Detect which cell encompasses the target text, then output its [X, Y] center coordinate. 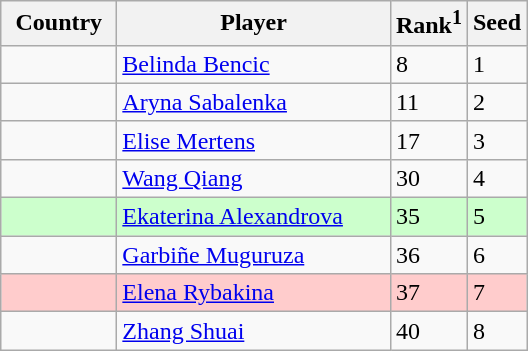
1 [496, 64]
37 [428, 293]
17 [428, 140]
Wang Qiang [254, 178]
Ekaterina Alexandrova [254, 217]
6 [496, 255]
Zhang Shuai [254, 331]
Elena Rybakina [254, 293]
Country [59, 24]
7 [496, 293]
36 [428, 255]
4 [496, 178]
Aryna Sabalenka [254, 102]
5 [496, 217]
Rank1 [428, 24]
Belinda Bencic [254, 64]
2 [496, 102]
Player [254, 24]
40 [428, 331]
Garbiñe Muguruza [254, 255]
Seed [496, 24]
Elise Mertens [254, 140]
3 [496, 140]
30 [428, 178]
35 [428, 217]
11 [428, 102]
